Detect which cell encompasses the target text, then output its (x, y) center coordinate. 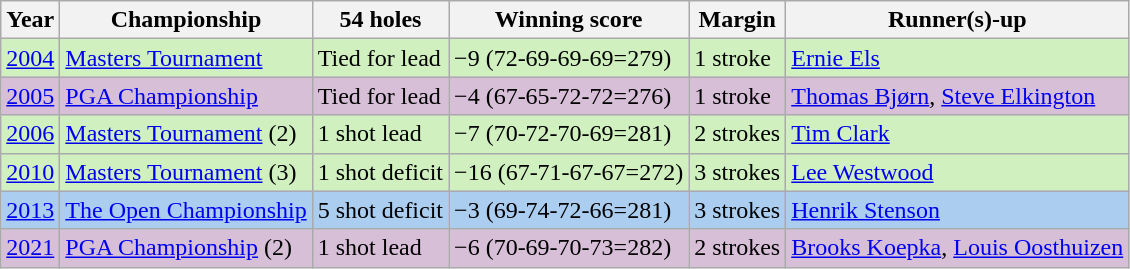
Year (30, 20)
2021 (30, 248)
Thomas Bjørn, Steve Elkington (958, 96)
−16 (67-71-67-67=272) (569, 172)
54 holes (380, 20)
−4 (67-65-72-72=276) (569, 96)
Tim Clark (958, 134)
Brooks Koepka, Louis Oosthuizen (958, 248)
−3 (69-74-72-66=281) (569, 210)
The Open Championship (186, 210)
2004 (30, 58)
Margin (738, 20)
Ernie Els (958, 58)
−6 (70-69-70-73=282) (569, 248)
PGA Championship (2) (186, 248)
1 shot deficit (380, 172)
Masters Tournament (3) (186, 172)
Runner(s)-up (958, 20)
Masters Tournament (186, 58)
5 shot deficit (380, 210)
Henrik Stenson (958, 210)
Championship (186, 20)
2010 (30, 172)
−7 (70-72-70-69=281) (569, 134)
Winning score (569, 20)
PGA Championship (186, 96)
2005 (30, 96)
2006 (30, 134)
Lee Westwood (958, 172)
Masters Tournament (2) (186, 134)
−9 (72-69-69-69=279) (569, 58)
2013 (30, 210)
